Scan for the cell matching the given text and deliver its (x, y) coordinate at center. 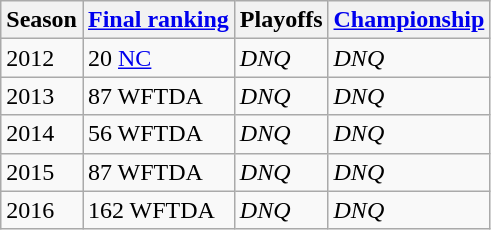
Championship (409, 20)
2015 (42, 172)
Playoffs (281, 20)
2016 (42, 210)
2013 (42, 96)
2012 (42, 58)
162 WFTDA (158, 210)
2014 (42, 134)
Season (42, 20)
Final ranking (158, 20)
20 NC (158, 58)
56 WFTDA (158, 134)
